For the text-containing cell, return its midpoint in [X, Y] coordinate format. 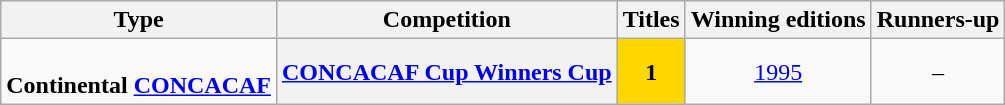
Winning editions [778, 20]
– [938, 72]
Titles [651, 20]
Competition [446, 20]
1995 [778, 72]
Runners-up [938, 20]
Type [139, 20]
Continental CONCACAF [139, 72]
CONCACAF Cup Winners Cup [446, 72]
1 [651, 72]
